Locate the cell with the specified text and output its [x, y] center coordinate. 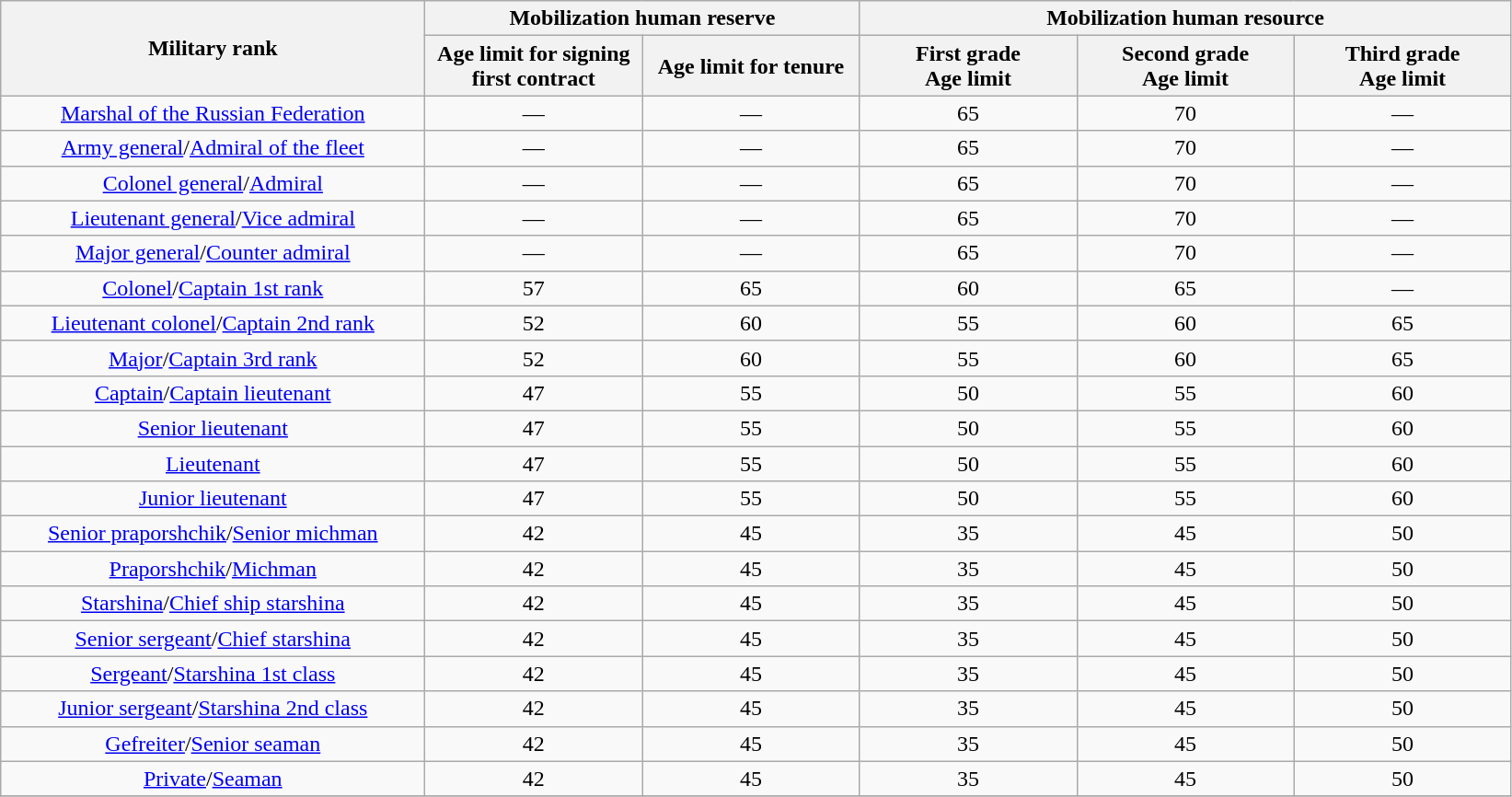
57 [534, 288]
Praporshchik/Michman [214, 569]
First gradeAge limit [968, 66]
Junior lieutenant [214, 499]
Lieutenant general/Vice admiral [214, 218]
Starshina/Chief ship starshina [214, 604]
Senior sergeant/Chief starshina [214, 639]
Second gradeAge limit [1185, 66]
Junior sergeant/Starshina 2nd class [214, 709]
Military rank [214, 48]
Colonel/Captain 1st rank [214, 288]
Colonel general/Admiral [214, 183]
Army general/Admiral of the fleet [214, 148]
Marshal of the Russian Federation [214, 113]
Senior praporshchik/Senior michman [214, 534]
Private/Seaman [214, 779]
Lieutenant colonel/Captain 2nd rank [214, 323]
Sergeant/Starshina 1st class [214, 674]
Major/Captain 3rd rank [214, 358]
Age limit for signing first contract [534, 66]
Third gradeAge limit [1402, 66]
Major general/Counter admiral [214, 253]
Mobilization human reserve [642, 18]
Lieutenant [214, 463]
Senior lieutenant [214, 428]
Gefreiter/Senior seaman [214, 744]
Captain/Captain lieutenant [214, 393]
Age limit for tenure [751, 66]
Mobilization human resource [1185, 18]
